For the text-containing cell, return its midpoint in (X, Y) coordinate format. 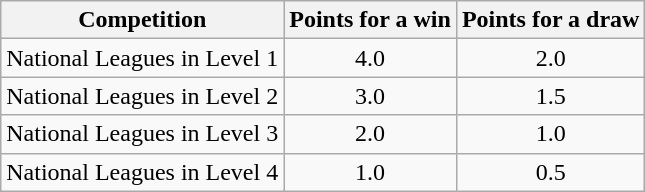
National Leagues in Level 4 (142, 172)
National Leagues in Level 1 (142, 58)
National Leagues in Level 2 (142, 96)
Competition (142, 20)
Points for a draw (550, 20)
3.0 (370, 96)
0.5 (550, 172)
4.0 (370, 58)
Points for a win (370, 20)
1.5 (550, 96)
National Leagues in Level 3 (142, 134)
